Output the (x, y) coordinate of the center of the cell containing the given text.  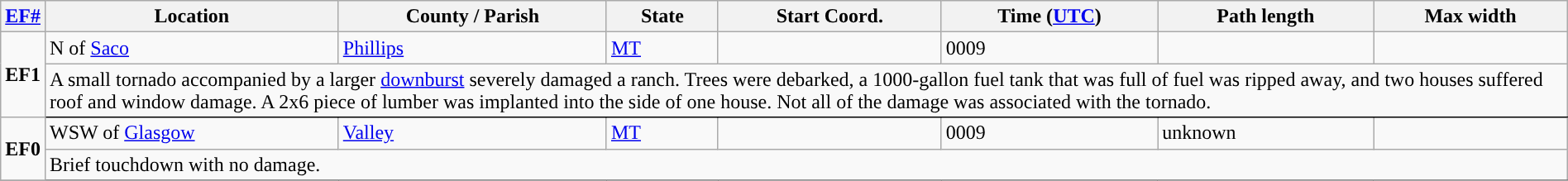
EF1 (23, 74)
N of Saco (192, 48)
Max width (1470, 17)
Valley (472, 133)
Brief touchdown with no damage. (806, 164)
State (662, 17)
Location (192, 17)
Path length (1265, 17)
EF# (23, 17)
Start Coord. (829, 17)
Time (UTC) (1049, 17)
EF0 (23, 149)
Phillips (472, 48)
County / Parish (472, 17)
unknown (1265, 133)
WSW of Glasgow (192, 133)
